Pinpoint the cell where the given text exists, returning its (x, y) midpoint coordinate. 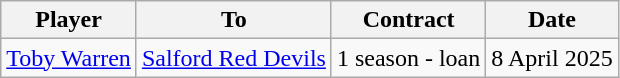
Date (552, 20)
1 season - loan (408, 58)
Toby Warren (69, 58)
To (234, 20)
Salford Red Devils (234, 58)
Contract (408, 20)
Player (69, 20)
8 April 2025 (552, 58)
